Return [x, y] of the center of cell containing provided text 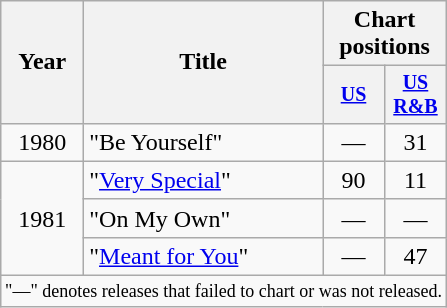
US [354, 94]
1981 [42, 218]
11 [415, 180]
"Very Special" [204, 180]
"Meant for You" [204, 256]
USR&B [415, 94]
Year [42, 62]
"Be Yourself" [204, 142]
"—" denotes releases that failed to chart or was not released. [224, 292]
"On My Own" [204, 218]
90 [354, 180]
31 [415, 142]
1980 [42, 142]
Chart positions [385, 34]
47 [415, 256]
Title [204, 62]
